Identify which cell holds the provided text, then report its [X, Y] central coordinate. 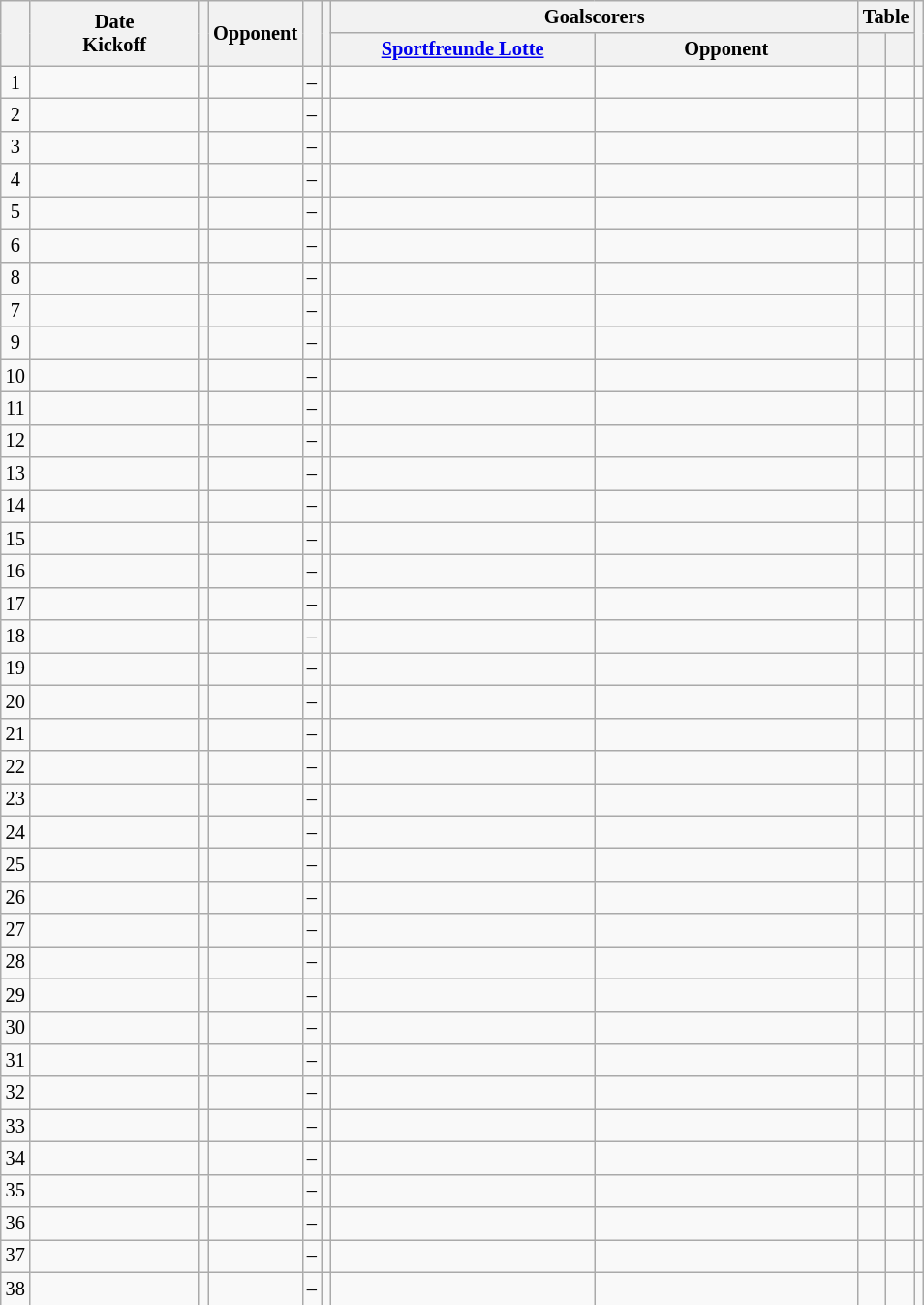
33 [15, 1126]
8 [15, 278]
1 [15, 82]
Table [886, 16]
29 [15, 995]
Sportfreunde Lotte [463, 49]
19 [15, 668]
20 [15, 701]
6 [15, 245]
17 [15, 604]
10 [15, 376]
22 [15, 766]
7 [15, 310]
13 [15, 474]
31 [15, 1060]
DateKickoff [114, 33]
24 [15, 832]
27 [15, 930]
38 [15, 1289]
11 [15, 408]
36 [15, 1224]
18 [15, 637]
25 [15, 864]
5 [15, 212]
16 [15, 571]
2 [15, 114]
12 [15, 441]
35 [15, 1191]
9 [15, 343]
37 [15, 1256]
Goalscorers [595, 16]
3 [15, 147]
21 [15, 734]
26 [15, 897]
15 [15, 539]
32 [15, 1093]
23 [15, 799]
28 [15, 962]
14 [15, 506]
30 [15, 1028]
34 [15, 1158]
4 [15, 180]
